Return [x, y] of the center of cell containing provided text 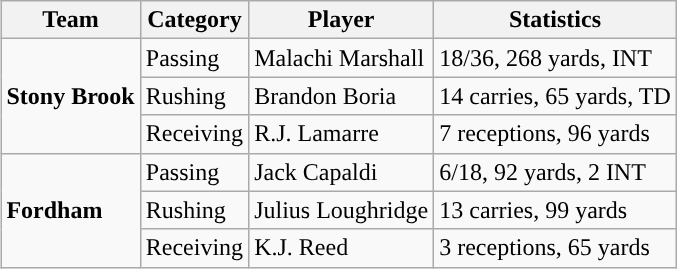
7 receptions, 96 yards [556, 134]
Team [70, 20]
Fordham [70, 210]
Statistics [556, 20]
Player [342, 20]
13 carries, 99 yards [556, 210]
Brandon Boria [342, 96]
R.J. Lamarre [342, 134]
Jack Capaldi [342, 172]
18/36, 268 yards, INT [556, 58]
Category [194, 20]
Stony Brook [70, 96]
Malachi Marshall [342, 58]
14 carries, 65 yards, TD [556, 96]
Julius Loughridge [342, 210]
K.J. Reed [342, 248]
6/18, 92 yards, 2 INT [556, 172]
3 receptions, 65 yards [556, 248]
